Identify which cell holds the provided text, then report its (X, Y) central coordinate. 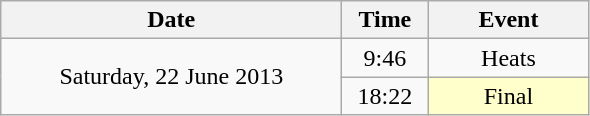
Final (508, 96)
9:46 (385, 58)
Event (508, 20)
Heats (508, 58)
Saturday, 22 June 2013 (172, 77)
Time (385, 20)
18:22 (385, 96)
Date (172, 20)
